For the text-containing cell, return its midpoint in (X, Y) coordinate format. 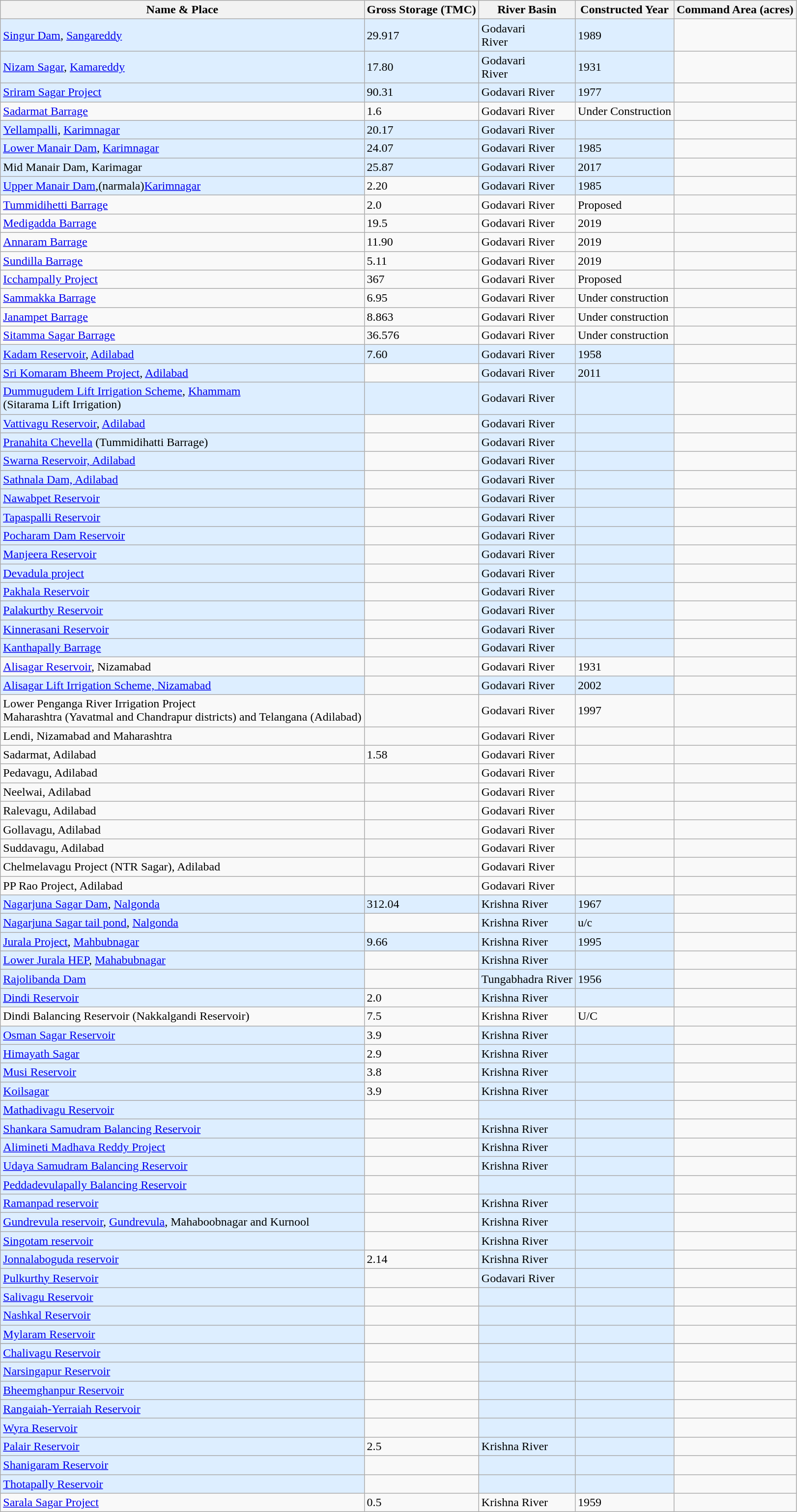
1995 (624, 942)
312.04 (422, 904)
Kinnerasani Reservoir (182, 629)
Ralevagu, Adilabad (182, 811)
Pedavagu, Adilabad (182, 773)
Sammakka Barrage (182, 298)
Lendi, Nizamabad and Maharashtra (182, 736)
25.87 (422, 167)
3.8 (422, 1072)
1967 (624, 904)
24.07 (422, 148)
Pakhala Reservoir (182, 592)
Sadarmat Barrage (182, 111)
90.31 (422, 92)
Gollavagu, Adilabad (182, 829)
Mylaram Reservoir (182, 1334)
Pulkurthy Reservoir (182, 1278)
17.80 (422, 67)
Dindi Balancing Reservoir (Nakkalgandi Reservoir) (182, 1016)
2002 (624, 685)
Wyra Reservoir (182, 1428)
Narsingapur Reservoir (182, 1372)
1958 (624, 354)
8.863 (422, 317)
Sri Komaram Bheem Project, Adilabad (182, 373)
Icchampally Project (182, 280)
Sathnala Dam, Adilabad (182, 479)
Suddavagu, Adilabad (182, 848)
20.17 (422, 130)
Janampet Barrage (182, 317)
Jonnalaboguda reservoir (182, 1260)
1997 (624, 710)
Swarna Reservoir, Adilabad (182, 461)
Pocharam Dam Reservoir (182, 535)
Sundilla Barrage (182, 261)
1959 (624, 1503)
1.58 (422, 755)
Annaram Barrage (182, 242)
Manjeera Reservoir (182, 554)
Nawabpet Reservoir (182, 498)
River Basin (527, 10)
Rangaiah-Yerraiah Reservoir (182, 1409)
Himayath Sagar (182, 1054)
Dindi Reservoir (182, 998)
u/c (624, 923)
11.90 (422, 242)
Alimineti Madhava Reddy Project (182, 1147)
Neelwai, Adilabad (182, 792)
2.9 (422, 1054)
Nashkal Reservoir (182, 1316)
Thotapally Reservoir (182, 1484)
1977 (624, 92)
Nizam Sagar, Kamareddy (182, 67)
Alisagar Lift Irrigation Scheme, Nizamabad (182, 685)
6.95 (422, 298)
9.66 (422, 942)
2.20 (422, 186)
1989 (624, 35)
Nagarjuna Sagar Dam, Nalgonda (182, 904)
2.14 (422, 1260)
2.5 (422, 1446)
Under Construction (624, 111)
Lower Jurala HEP, Mahabubnagar (182, 960)
Palair Reservoir (182, 1446)
Chelmelavagu Project (NTR Sagar), Adilabad (182, 867)
Constructed Year (624, 10)
1.6 (422, 111)
1956 (624, 979)
Vattivagu Reservoir, Adilabad (182, 423)
Mathadivagu Reservoir (182, 1110)
Kadam Reservoir, Adilabad (182, 354)
Yellampalli, Karimnagar (182, 130)
Pranahita Chevella (Tummidihatti Barrage) (182, 442)
Bheemghanpur Reservoir (182, 1390)
Shankara Samudram Balancing Reservoir (182, 1128)
2017 (624, 167)
Mid Manair Dam, Karimagar (182, 167)
Singotam reservoir (182, 1241)
2011 (624, 373)
Ramanpad reservoir (182, 1204)
Dummugudem Lift Irrigation Scheme, Khammam(Sitarama Lift Irrigation) (182, 398)
Gross Storage (TMC) (422, 10)
Sadarmat, Adilabad (182, 755)
Tapaspalli Reservoir (182, 517)
Alisagar Reservoir, Nizamabad (182, 667)
Palakurthy Reservoir (182, 611)
Peddadevulapally Balancing Reservoir (182, 1184)
Jurala Project, Mahbubnagar (182, 942)
Rajolibanda Dam (182, 979)
Chalivagu Reservoir (182, 1353)
Singur Dam, Sangareddy (182, 35)
Sitamma Sagar Barrage (182, 336)
Lower Manair Dam, Karimnagar (182, 148)
Command Area (acres) (735, 10)
5.11 (422, 261)
Lower Penganga River Irrigation ProjectMaharashtra (Yavatmal and Chandrapur districts) and Telangana (Adilabad) (182, 710)
367 (422, 280)
19.5 (422, 223)
Devadula project (182, 573)
29.917 (422, 35)
Musi Reservoir (182, 1072)
Sarala Sagar Project (182, 1503)
Tungabhadra River (527, 979)
Shanigaram Reservoir (182, 1465)
Udaya Samudram Balancing Reservoir (182, 1166)
Koilsagar (182, 1091)
36.576 (422, 336)
Osman Sagar Reservoir (182, 1035)
Medigadda Barrage (182, 223)
Upper Manair Dam,(narmala)Karimnagar (182, 186)
Sriram Sagar Project (182, 92)
Salivagu Reservoir (182, 1297)
7.60 (422, 354)
Nagarjuna Sagar tail pond, Nalgonda (182, 923)
Name & Place (182, 10)
U/C (624, 1016)
0.5 (422, 1503)
Tummidihetti Barrage (182, 204)
Gundrevula reservoir, Gundrevula, Mahaboobnagar and Kurnool (182, 1222)
7.5 (422, 1016)
PP Rao Project, Adilabad (182, 886)
Kanthapally Barrage (182, 648)
